Extract the [X, Y] coordinate from the center of the cell holding the provided text.  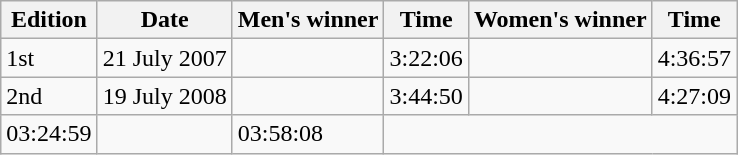
19 July 2008 [164, 96]
3:44:50 [426, 96]
03:58:08 [308, 134]
21 July 2007 [164, 58]
1st [49, 58]
03:24:59 [49, 134]
Date [164, 20]
2nd [49, 96]
Edition [49, 20]
4:27:09 [694, 96]
3:22:06 [426, 58]
Women's winner [560, 20]
4:36:57 [694, 58]
Men's winner [308, 20]
